Extract the [x, y] coordinate from the center of the cell holding the provided text.  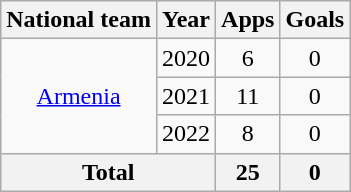
2021 [186, 96]
2022 [186, 134]
Year [186, 20]
National team [79, 20]
Armenia [79, 96]
8 [248, 134]
2020 [186, 58]
Apps [248, 20]
6 [248, 58]
Goals [315, 20]
11 [248, 96]
25 [248, 172]
Total [108, 172]
